Find where the given text appears and provide that cell's center as [X, Y] coordinate. 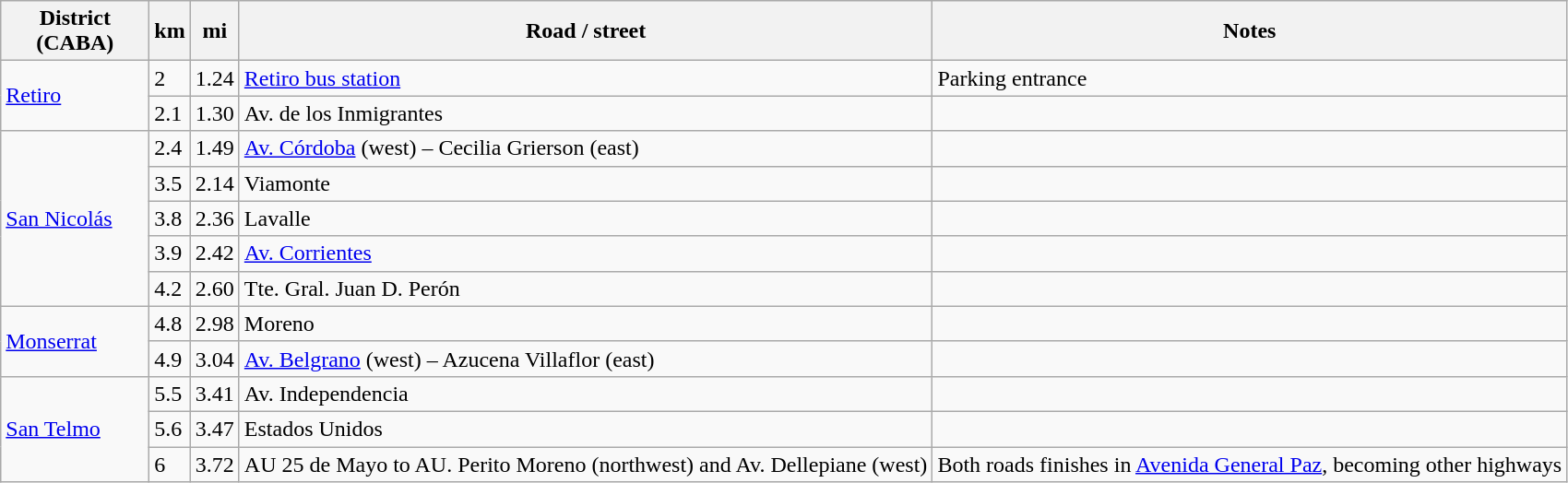
Estados Unidos [586, 429]
3.04 [214, 359]
4.8 [170, 324]
Monserrat [76, 341]
Parking entrance [1250, 78]
2 [170, 78]
Av. de los Inmigrantes [586, 113]
3.5 [170, 183]
District (CABA) [76, 31]
Av. Belgrano (west) – Azucena Villaflor (east) [586, 359]
Av. Córdoba (west) – Cecilia Grierson (east) [586, 148]
3.72 [214, 464]
2.42 [214, 253]
2.98 [214, 324]
Both roads finishes in Avenida General Paz, becoming other highways [1250, 464]
2.60 [214, 289]
Road / street [586, 31]
Retiro [76, 96]
2.14 [214, 183]
Retiro bus station [586, 78]
3.41 [214, 394]
Av. Independencia [586, 394]
5.6 [170, 429]
4.2 [170, 289]
3.8 [170, 218]
4.9 [170, 359]
6 [170, 464]
km [170, 31]
Lavalle [586, 218]
3.47 [214, 429]
1.30 [214, 113]
San Nicolás [76, 218]
Moreno [586, 324]
1.49 [214, 148]
1.24 [214, 78]
2.36 [214, 218]
2.4 [170, 148]
Av. Corrientes [586, 253]
Tte. Gral. Juan D. Perón [586, 289]
AU 25 de Mayo to AU. Perito Moreno (northwest) and Av. Dellepiane (west) [586, 464]
3.9 [170, 253]
Viamonte [586, 183]
5.5 [170, 394]
2.1 [170, 113]
San Telmo [76, 429]
mi [214, 31]
Notes [1250, 31]
